Return the (X, Y) coordinate for the center point of the cell that contains the specified text.  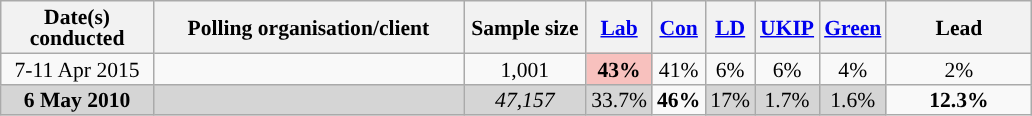
LD (730, 27)
1,001 (526, 68)
Sample size (526, 27)
12.3% (958, 100)
Con (678, 27)
17% (730, 100)
Polling organisation/client (308, 27)
Green (852, 27)
4% (852, 68)
7-11 Apr 2015 (78, 68)
41% (678, 68)
6 May 2010 (78, 100)
43% (619, 68)
47,157 (526, 100)
Lab (619, 27)
46% (678, 100)
1.7% (787, 100)
33.7% (619, 100)
2% (958, 68)
UKIP (787, 27)
Date(s)conducted (78, 27)
Lead (958, 27)
1.6% (852, 100)
